Detect which cell encompasses the target text, then output its (X, Y) center coordinate. 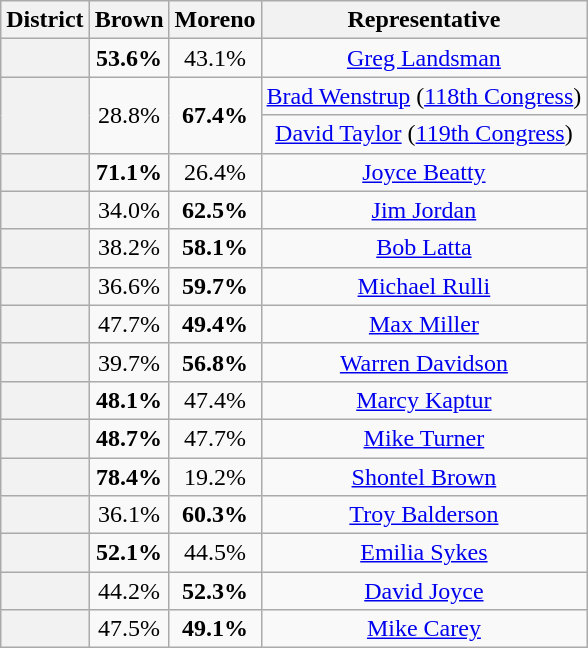
Brad Wenstrup (118th Congress) (424, 96)
Jim Jordan (424, 210)
District (45, 20)
Bob Latta (424, 248)
39.7% (129, 362)
36.1% (129, 515)
71.1% (129, 172)
Troy Balderson (424, 515)
28.8% (129, 115)
47.4% (215, 400)
Brown (129, 20)
36.6% (129, 286)
Joyce Beatty (424, 172)
52.1% (129, 553)
Emilia Sykes (424, 553)
49.4% (215, 324)
53.6% (129, 58)
Michael Rulli (424, 286)
67.4% (215, 115)
44.5% (215, 553)
48.7% (129, 438)
David Joyce (424, 591)
Max Miller (424, 324)
Greg Landsman (424, 58)
Mike Carey (424, 629)
Mike Turner (424, 438)
49.1% (215, 629)
44.2% (129, 591)
Marcy Kaptur (424, 400)
Warren Davidson (424, 362)
David Taylor (119th Congress) (424, 134)
Shontel Brown (424, 477)
34.0% (129, 210)
78.4% (129, 477)
38.2% (129, 248)
43.1% (215, 58)
52.3% (215, 591)
Moreno (215, 20)
58.1% (215, 248)
62.5% (215, 210)
56.8% (215, 362)
Representative (424, 20)
19.2% (215, 477)
48.1% (129, 400)
47.5% (129, 629)
60.3% (215, 515)
26.4% (215, 172)
59.7% (215, 286)
